Output the [X, Y] coordinate of the center of the cell containing the given text.  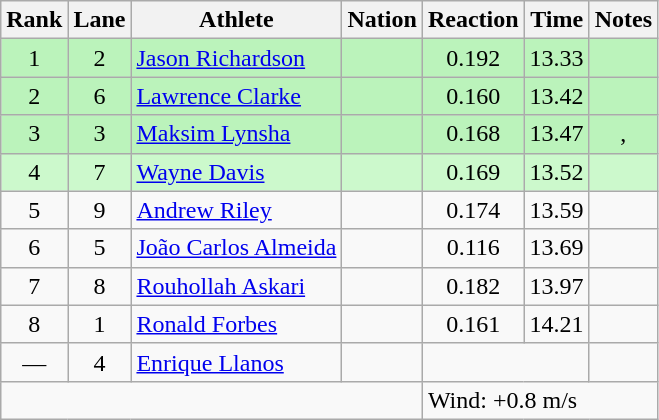
Andrew Riley [236, 210]
Time [556, 20]
13.42 [556, 96]
0.116 [473, 248]
Rouhollah Askari [236, 286]
Enrique Llanos [236, 362]
João Carlos Almeida [236, 248]
13.69 [556, 248]
Jason Richardson [236, 58]
— [34, 362]
13.97 [556, 286]
14.21 [556, 324]
Maksim Lynsha [236, 134]
0.192 [473, 58]
Lawrence Clarke [236, 96]
0.168 [473, 134]
Wind: +0.8 m/s [540, 400]
Nation [382, 20]
Lane [100, 20]
0.160 [473, 96]
13.52 [556, 172]
9 [100, 210]
0.182 [473, 286]
Wayne Davis [236, 172]
0.161 [473, 324]
13.59 [556, 210]
13.47 [556, 134]
13.33 [556, 58]
, [623, 134]
0.169 [473, 172]
0.174 [473, 210]
Notes [623, 20]
Ronald Forbes [236, 324]
Reaction [473, 20]
Rank [34, 20]
Athlete [236, 20]
